Locate the cell with the specified text and output its [X, Y] center coordinate. 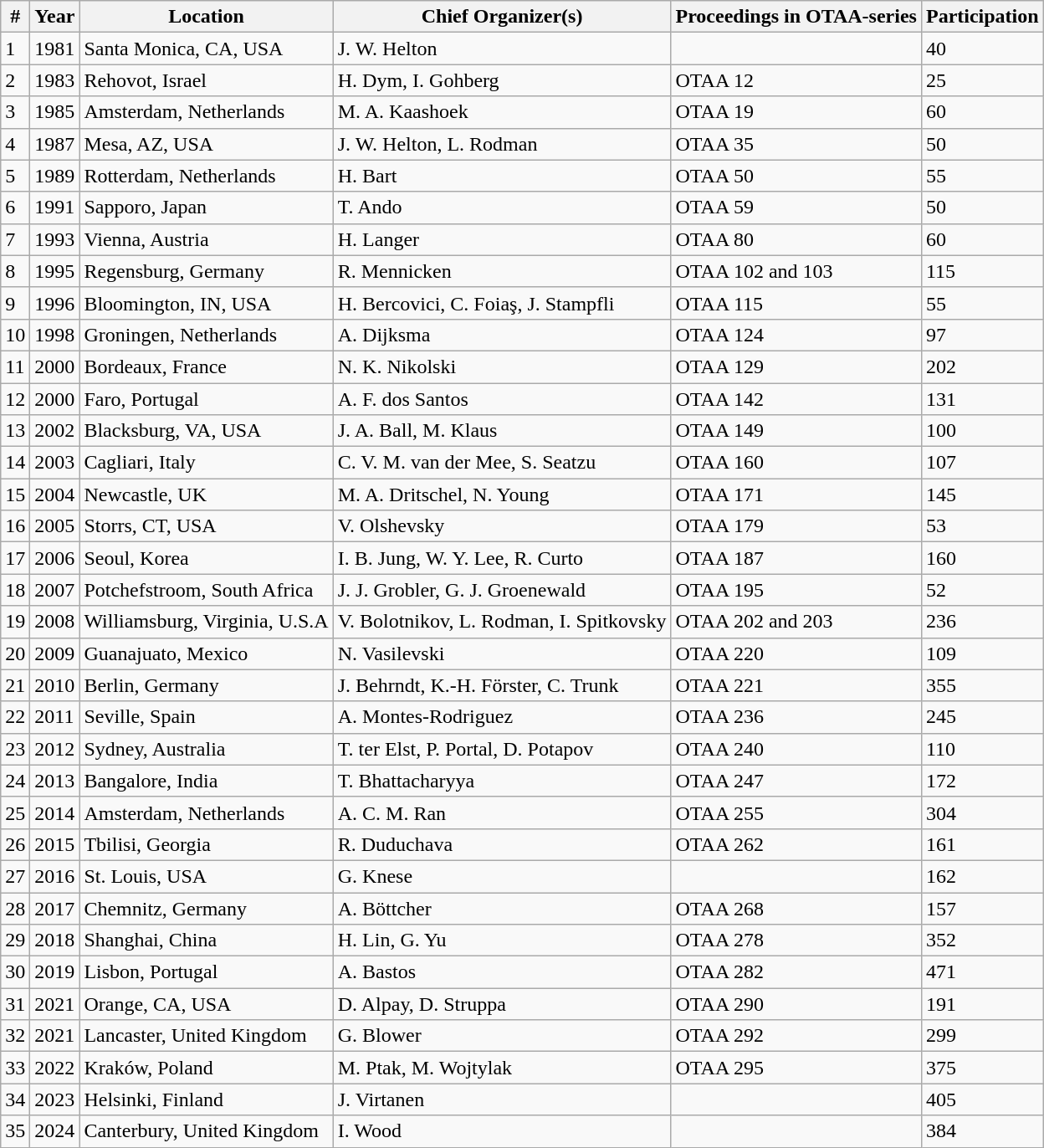
27 [15, 876]
2012 [55, 749]
384 [982, 1131]
Bordeaux, France [206, 366]
A. Böttcher [502, 908]
2013 [55, 781]
2004 [55, 495]
T. Ando [502, 208]
2018 [55, 940]
Year [55, 17]
OTAA 202 and 203 [796, 622]
D. Alpay, D. Struppa [502, 1004]
145 [982, 495]
A. F. dos Santos [502, 399]
A. Dijksma [502, 335]
1989 [55, 176]
OTAA 12 [796, 80]
24 [15, 781]
OTAA 240 [796, 749]
H. Bercovici, C. Foiaş, J. Stampfli [502, 303]
Helsinki, Finland [206, 1099]
Chemnitz, Germany [206, 908]
OTAA 268 [796, 908]
St. Louis, USA [206, 876]
1993 [55, 239]
Rehovot, Israel [206, 80]
OTAA 160 [796, 463]
V. Olshevsky [502, 526]
OTAA 278 [796, 940]
J. W. Helton, L. Rodman [502, 144]
Cagliari, Italy [206, 463]
G. Knese [502, 876]
A. Bastos [502, 972]
A. C. M. Ran [502, 812]
Groningen, Netherlands [206, 335]
OTAA 292 [796, 1036]
Location [206, 17]
12 [15, 399]
26 [15, 844]
14 [15, 463]
C. V. M. van der Mee, S. Seatzu [502, 463]
OTAA 195 [796, 590]
OTAA 220 [796, 653]
OTAA 179 [796, 526]
H. Langer [502, 239]
J. W. Helton [502, 49]
OTAA 50 [796, 176]
Mesa, AZ, USA [206, 144]
J. Virtanen [502, 1099]
405 [982, 1099]
110 [982, 749]
2008 [55, 622]
J. J. Grobler, G. J. Groenewald [502, 590]
172 [982, 781]
1985 [55, 112]
Canterbury, United Kingdom [206, 1131]
2002 [55, 431]
20 [15, 653]
J. A. Ball, M. Klaus [502, 431]
34 [15, 1099]
OTAA 282 [796, 972]
OTAA 171 [796, 495]
R. Duduchava [502, 844]
4 [15, 144]
3 [15, 112]
Santa Monica, CA, USA [206, 49]
Regensburg, Germany [206, 271]
M. A. Dritschel, N. Young [502, 495]
Kraków, Poland [206, 1068]
OTAA 59 [796, 208]
OTAA 236 [796, 717]
352 [982, 940]
471 [982, 972]
Rotterdam, Netherlands [206, 176]
T. Bhattacharyya [502, 781]
35 [15, 1131]
32 [15, 1036]
245 [982, 717]
2005 [55, 526]
2006 [55, 558]
2010 [55, 685]
1 [15, 49]
OTAA 290 [796, 1004]
202 [982, 366]
Lisbon, Portugal [206, 972]
OTAA 124 [796, 335]
Participation [982, 17]
OTAA 142 [796, 399]
Faro, Portugal [206, 399]
2014 [55, 812]
Blacksburg, VA, USA [206, 431]
1987 [55, 144]
2023 [55, 1099]
2003 [55, 463]
OTAA 115 [796, 303]
OTAA 295 [796, 1068]
107 [982, 463]
2015 [55, 844]
191 [982, 1004]
100 [982, 431]
6 [15, 208]
53 [982, 526]
OTAA 80 [796, 239]
Orange, CA, USA [206, 1004]
29 [15, 940]
16 [15, 526]
G. Blower [502, 1036]
1995 [55, 271]
115 [982, 271]
A. Montes-Rodriguez [502, 717]
2007 [55, 590]
1981 [55, 49]
236 [982, 622]
OTAA 255 [796, 812]
28 [15, 908]
21 [15, 685]
160 [982, 558]
40 [982, 49]
157 [982, 908]
# [15, 17]
2016 [55, 876]
11 [15, 366]
Newcastle, UK [206, 495]
OTAA 187 [796, 558]
Seville, Spain [206, 717]
13 [15, 431]
Tbilisi, Georgia [206, 844]
2011 [55, 717]
Storrs, CT, USA [206, 526]
Berlin, Germany [206, 685]
15 [15, 495]
1991 [55, 208]
H. Dym, I. Gohberg [502, 80]
Seoul, Korea [206, 558]
OTAA 247 [796, 781]
Vienna, Austria [206, 239]
R. Mennicken [502, 271]
T. ter Elst, P. Portal, D. Potapov [502, 749]
2019 [55, 972]
161 [982, 844]
J. Behrndt, K.-H. Förster, C. Trunk [502, 685]
OTAA 102 and 103 [796, 271]
OTAA 35 [796, 144]
131 [982, 399]
V. Bolotnikov, L. Rodman, I. Spitkovsky [502, 622]
1998 [55, 335]
OTAA 262 [796, 844]
17 [15, 558]
Bloomington, IN, USA [206, 303]
2009 [55, 653]
OTAA 129 [796, 366]
OTAA 221 [796, 685]
5 [15, 176]
N. Vasilevski [502, 653]
Guanajuato, Mexico [206, 653]
N. K. Nikolski [502, 366]
Chief Organizer(s) [502, 17]
10 [15, 335]
2017 [55, 908]
30 [15, 972]
375 [982, 1068]
18 [15, 590]
Shanghai, China [206, 940]
52 [982, 590]
109 [982, 653]
97 [982, 335]
2 [15, 80]
OTAA 19 [796, 112]
I. Wood [502, 1131]
H. Bart [502, 176]
OTAA 149 [796, 431]
M. A. Kaashoek [502, 112]
Sydney, Australia [206, 749]
2024 [55, 1131]
H. Lin, G. Yu [502, 940]
Potchefstroom, South Africa [206, 590]
M. Ptak, M. Wojtylak [502, 1068]
1983 [55, 80]
299 [982, 1036]
Lancaster, United Kingdom [206, 1036]
33 [15, 1068]
Sapporo, Japan [206, 208]
22 [15, 717]
304 [982, 812]
23 [15, 749]
Proceedings in OTAA-series [796, 17]
31 [15, 1004]
8 [15, 271]
Williamsburg, Virginia, U.S.A [206, 622]
Bangalore, India [206, 781]
9 [15, 303]
1996 [55, 303]
I. B. Jung, W. Y. Lee, R. Curto [502, 558]
355 [982, 685]
2022 [55, 1068]
19 [15, 622]
7 [15, 239]
162 [982, 876]
